Locate the cell with the specified text and output its [X, Y] center coordinate. 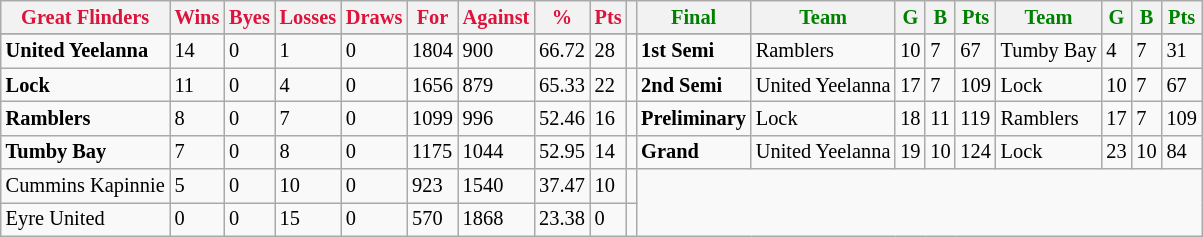
923 [432, 186]
1868 [496, 219]
Losses [308, 17]
23 [1116, 152]
Wins [198, 17]
570 [432, 219]
1656 [432, 85]
1st Semi [694, 51]
28 [608, 51]
1175 [432, 152]
Great Flinders [86, 17]
124 [975, 152]
65.33 [562, 85]
879 [496, 85]
Against [496, 17]
996 [496, 118]
119 [975, 118]
1099 [432, 118]
Preliminary [694, 118]
1 [308, 51]
Eyre United [86, 219]
1804 [432, 51]
1044 [496, 152]
16 [608, 118]
1540 [496, 186]
For [432, 17]
Grand [694, 152]
900 [496, 51]
37.47 [562, 186]
19 [910, 152]
2nd Semi [694, 85]
23.38 [562, 219]
Byes [249, 17]
52.46 [562, 118]
66.72 [562, 51]
18 [910, 118]
Final [694, 17]
Draws [374, 17]
5 [198, 186]
22 [608, 85]
% [562, 17]
31 [1182, 51]
Cummins Kapinnie [86, 186]
52.95 [562, 152]
84 [1182, 152]
15 [308, 219]
